Determine the [X, Y] coordinate at the center of the cell enclosing the given text.  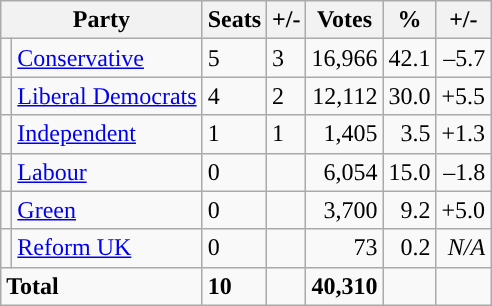
Green [107, 210]
3 [286, 58]
Conservative [107, 58]
+5.0 [464, 210]
3,700 [344, 210]
Total [102, 286]
10 [234, 286]
42.1 [410, 58]
30.0 [410, 96]
40,310 [344, 286]
Votes [344, 20]
Liberal Democrats [107, 96]
Party [102, 20]
Reform UK [107, 248]
6,054 [344, 172]
15.0 [410, 172]
9.2 [410, 210]
+5.5 [464, 96]
Seats [234, 20]
4 [234, 96]
–5.7 [464, 58]
Labour [107, 172]
–1.8 [464, 172]
12,112 [344, 96]
2 [286, 96]
% [410, 20]
Independent [107, 134]
3.5 [410, 134]
16,966 [344, 58]
1,405 [344, 134]
N/A [464, 248]
+1.3 [464, 134]
73 [344, 248]
0.2 [410, 248]
5 [234, 58]
